Find where the given text appears and provide that cell's center as (X, Y) coordinate. 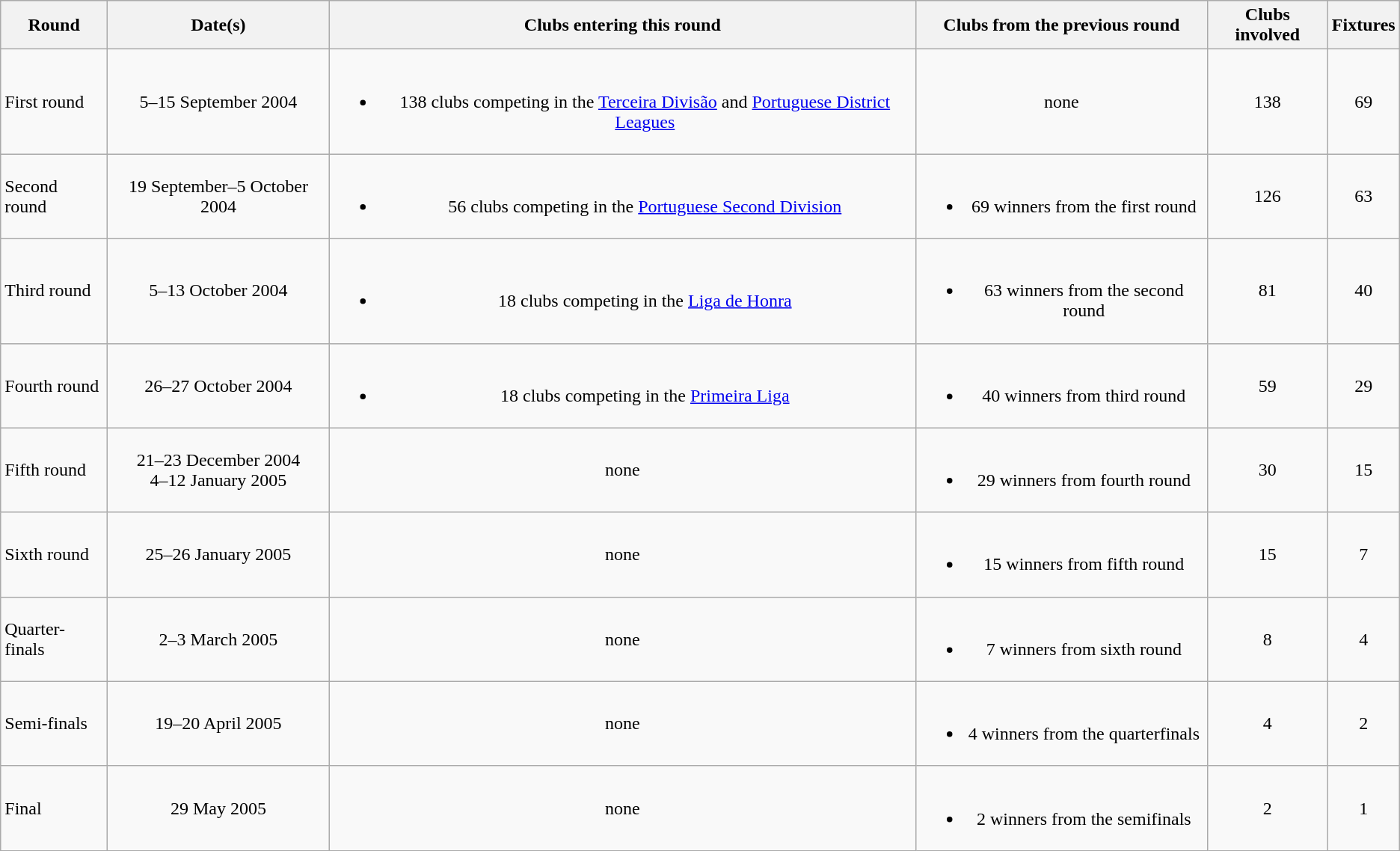
25–26 January 2005 (218, 555)
63 winners from the second round (1061, 291)
5–13 October 2004 (218, 291)
56 clubs competing in the Portuguese Second Division (622, 196)
Final (54, 808)
Round (54, 25)
21–23 December 20044–12 January 2005 (218, 470)
138 (1267, 102)
Clubs involved (1267, 25)
Sixth round (54, 555)
8 (1267, 639)
Date(s) (218, 25)
Quarter-finals (54, 639)
40 winners from third round (1061, 386)
29 winners from fourth round (1061, 470)
Fourth round (54, 386)
Third round (54, 291)
30 (1267, 470)
40 (1363, 291)
19–20 April 2005 (218, 724)
Clubs entering this round (622, 25)
Second round (54, 196)
15 winners from fifth round (1061, 555)
18 clubs competing in the Primeira Liga (622, 386)
26–27 October 2004 (218, 386)
69 winners from the first round (1061, 196)
Fixtures (1363, 25)
4 winners from the quarterfinals (1061, 724)
2–3 March 2005 (218, 639)
29 May 2005 (218, 808)
126 (1267, 196)
2 winners from the semifinals (1061, 808)
7 (1363, 555)
Semi-finals (54, 724)
5–15 September 2004 (218, 102)
Fifth round (54, 470)
29 (1363, 386)
7 winners from sixth round (1061, 639)
19 September–5 October 2004 (218, 196)
138 clubs competing in the Terceira Divisão and Portuguese District Leagues (622, 102)
69 (1363, 102)
81 (1267, 291)
First round (54, 102)
59 (1267, 386)
Clubs from the previous round (1061, 25)
63 (1363, 196)
1 (1363, 808)
18 clubs competing in the Liga de Honra (622, 291)
